For the text-containing cell, return its midpoint in [x, y] coordinate format. 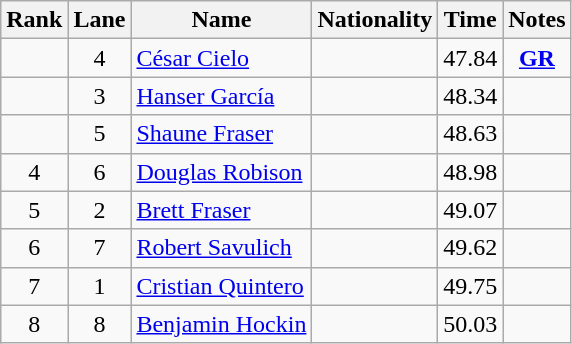
1 [100, 286]
Notes [537, 20]
GR [537, 58]
Lane [100, 20]
Brett Fraser [222, 210]
48.34 [470, 96]
Robert Savulich [222, 248]
3 [100, 96]
Nationality [375, 20]
Time [470, 20]
49.62 [470, 248]
48.63 [470, 134]
Cristian Quintero [222, 286]
2 [100, 210]
49.75 [470, 286]
Douglas Robison [222, 172]
49.07 [470, 210]
Rank [34, 20]
47.84 [470, 58]
César Cielo [222, 58]
Hanser García [222, 96]
50.03 [470, 324]
Benjamin Hockin [222, 324]
Name [222, 20]
48.98 [470, 172]
Shaune Fraser [222, 134]
